Return the [x, y] coordinate for the center point of the cell that contains the specified text.  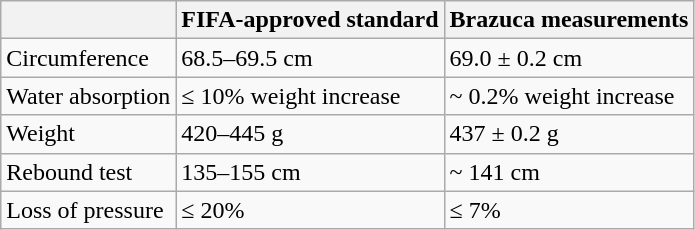
69.0 ± 0.2 cm [569, 58]
~ 0.2% weight increase [569, 96]
Loss of pressure [88, 210]
68.5–69.5 cm [310, 58]
Brazuca measurements [569, 20]
~ 141 cm [569, 172]
≤ 10% weight increase [310, 96]
≤ 20% [310, 210]
Circumference [88, 58]
437 ± 0.2 g [569, 134]
420–445 g [310, 134]
Water absorption [88, 96]
FIFA-approved standard [310, 20]
Weight [88, 134]
≤ 7% [569, 210]
135–155 cm [310, 172]
Rebound test [88, 172]
